Locate the cell with the specified text and output its (X, Y) center coordinate. 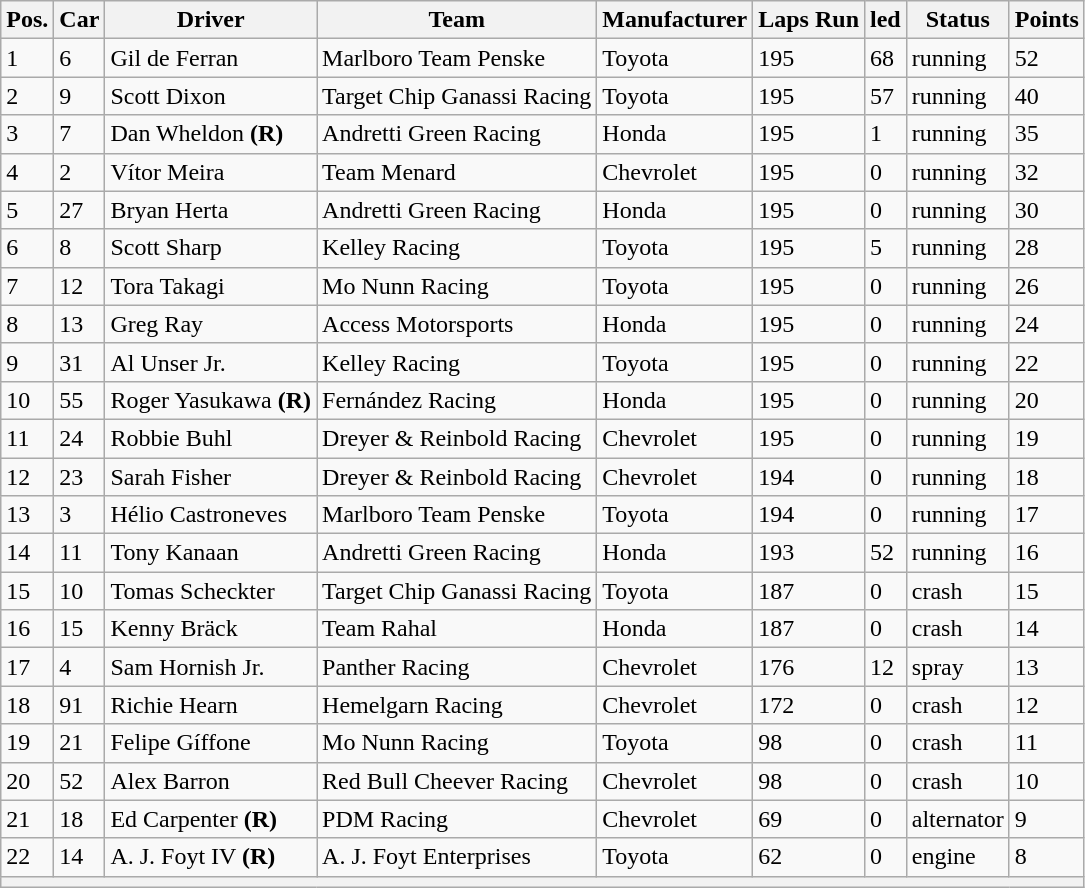
Roger Yasukawa (R) (211, 400)
Al Unser Jr. (211, 362)
Scott Sharp (211, 248)
62 (809, 857)
31 (80, 362)
Gil de Ferran (211, 58)
23 (80, 477)
Kenny Bräck (211, 629)
Sam Hornish Jr. (211, 667)
176 (809, 667)
55 (80, 400)
Red Bull Cheever Racing (457, 781)
Bryan Herta (211, 210)
27 (80, 210)
PDM Racing (457, 819)
193 (809, 553)
Pos. (28, 20)
Alex Barron (211, 781)
91 (80, 705)
Team Menard (457, 172)
172 (809, 705)
spray (958, 667)
A. J. Foyt IV (R) (211, 857)
30 (1046, 210)
Tony Kanaan (211, 553)
28 (1046, 248)
Team Rahal (457, 629)
26 (1046, 286)
led (886, 20)
Tora Takagi (211, 286)
Panther Racing (457, 667)
35 (1046, 134)
Car (80, 20)
Tomas Scheckter (211, 591)
Scott Dixon (211, 96)
68 (886, 58)
32 (1046, 172)
Laps Run (809, 20)
Driver (211, 20)
Status (958, 20)
Fernández Racing (457, 400)
Team (457, 20)
Manufacturer (675, 20)
Robbie Buhl (211, 438)
40 (1046, 96)
alternator (958, 819)
69 (809, 819)
Access Motorsports (457, 324)
Dan Wheldon (R) (211, 134)
engine (958, 857)
57 (886, 96)
Vítor Meira (211, 172)
A. J. Foyt Enterprises (457, 857)
Hemelgarn Racing (457, 705)
Sarah Fisher (211, 477)
Points (1046, 20)
Greg Ray (211, 324)
Richie Hearn (211, 705)
Felipe Gíffone (211, 743)
Ed Carpenter (R) (211, 819)
Hélio Castroneves (211, 515)
